Output the [x, y] coordinate of the center of the cell containing the given text.  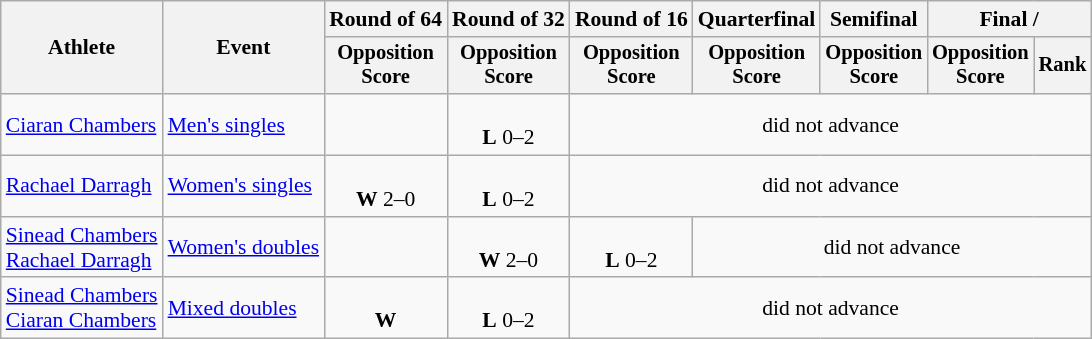
Final / [1009, 19]
Rank [1063, 66]
Women's singles [244, 186]
W [386, 308]
Sinead ChambersCiaran Chambers [82, 308]
Event [244, 48]
Semifinal [874, 19]
Round of 64 [386, 19]
Mixed doubles [244, 308]
Round of 32 [508, 19]
Quarterfinal [757, 19]
Men's singles [244, 124]
Ciaran Chambers [82, 124]
Athlete [82, 48]
Sinead ChambersRachael Darragh [82, 248]
Women's doubles [244, 248]
Rachael Darragh [82, 186]
Round of 16 [632, 19]
